For the text-containing cell, return its midpoint in (x, y) coordinate format. 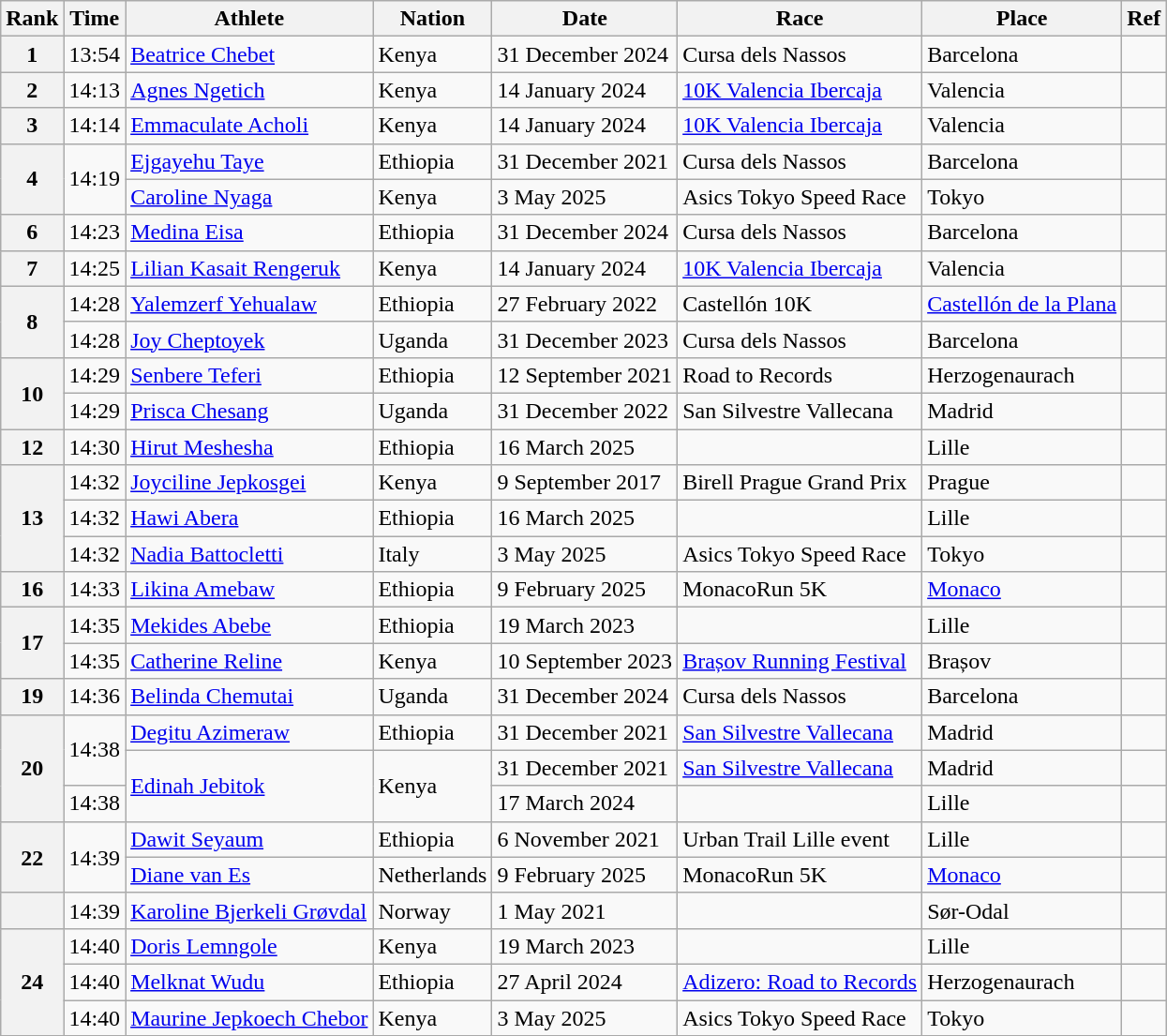
Catherine Reline (249, 661)
20 (32, 768)
Place (1022, 19)
14:23 (95, 233)
4 (32, 179)
Birell Prague Grand Prix (800, 483)
Adizero: Road to Records (800, 982)
Brașov Running Festival (800, 661)
10 September 2023 (585, 661)
19 (32, 697)
Doris Lemngole (249, 946)
Belinda Chemutai (249, 697)
14:33 (95, 590)
Athlete (249, 19)
Urban Trail Lille event (800, 839)
6 (32, 233)
12 September 2021 (585, 375)
8 (32, 322)
13:54 (95, 54)
27 February 2022 (585, 304)
10 (32, 393)
Date (585, 19)
Caroline Nyaga (249, 197)
22 (32, 857)
31 December 2022 (585, 411)
Race (800, 19)
Castellón 10K (800, 304)
14:36 (95, 697)
3 (32, 126)
Degitu Azimeraw (249, 732)
14:25 (95, 268)
Dawit Seyaum (249, 839)
Edinah Jebitok (249, 786)
14:14 (95, 126)
16 (32, 590)
Joy Cheptoyek (249, 339)
Nadia Battocletti (249, 554)
9 September 2017 (585, 483)
Medina Eisa (249, 233)
Senbere Teferi (249, 375)
Maurine Jepkoech Chebor (249, 1017)
12 (32, 447)
17 (32, 643)
Hawi Abera (249, 518)
Netherlands (433, 875)
14:19 (95, 179)
Yalemzerf Yehualaw (249, 304)
Hirut Meshesha (249, 447)
Lilian Kasait Rengeruk (249, 268)
14:30 (95, 447)
17 March 2024 (585, 803)
24 (32, 982)
Emmaculate Acholi (249, 126)
Diane van Es (249, 875)
2 (32, 90)
6 November 2021 (585, 839)
Beatrice Chebet (249, 54)
Norway (433, 910)
14:13 (95, 90)
Brașov (1022, 661)
1 May 2021 (585, 910)
Likina Amebaw (249, 590)
Ejgayehu Taye (249, 161)
Mekides Abebe (249, 625)
Ref (1144, 19)
Road to Records (800, 375)
1 (32, 54)
Joyciline Jepkosgei (249, 483)
Nation (433, 19)
Melknat Wudu (249, 982)
Castellón de la Plana (1022, 304)
Italy (433, 554)
Rank (32, 19)
31 December 2023 (585, 339)
Time (95, 19)
Prague (1022, 483)
27 April 2024 (585, 982)
Prisca Chesang (249, 411)
Agnes Ngetich (249, 90)
Sør-Odal (1022, 910)
7 (32, 268)
Karoline Bjerkeli Grøvdal (249, 910)
13 (32, 518)
